Extract the [x, y] coordinate from the center of the cell holding the provided text.  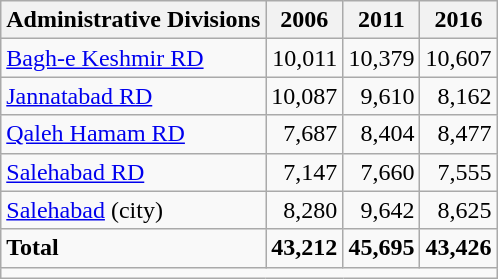
43,426 [458, 248]
Salehabad (city) [134, 210]
Salehabad RD [134, 172]
10,087 [304, 96]
43,212 [304, 248]
8,625 [458, 210]
Administrative Divisions [134, 20]
2016 [458, 20]
8,162 [458, 96]
8,477 [458, 134]
7,660 [382, 172]
7,555 [458, 172]
Total [134, 248]
Qaleh Hamam RD [134, 134]
9,642 [382, 210]
2006 [304, 20]
10,011 [304, 58]
Bagh-e Keshmir RD [134, 58]
7,147 [304, 172]
9,610 [382, 96]
8,404 [382, 134]
45,695 [382, 248]
2011 [382, 20]
10,379 [382, 58]
Jannatabad RD [134, 96]
8,280 [304, 210]
10,607 [458, 58]
7,687 [304, 134]
